Search for the cell housing the specified text and yield its (x, y) center coordinate. 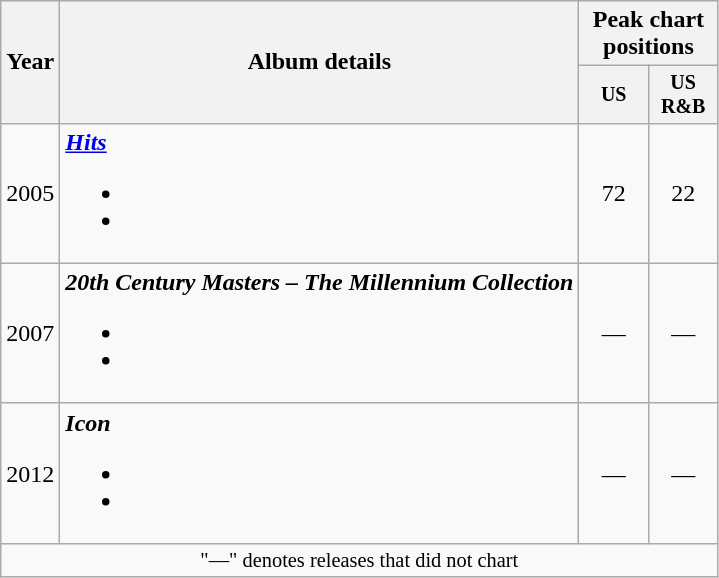
"—" denotes releases that did not chart (360, 560)
Album details (320, 62)
20th Century Masters – The Millennium Collection (320, 333)
22 (682, 193)
2012 (30, 473)
2005 (30, 193)
Year (30, 62)
72 (614, 193)
US (614, 94)
US R&B (682, 94)
Peak chartpositions (648, 34)
Hits (320, 193)
2007 (30, 333)
Icon (320, 473)
